From the cell containing the given text, extract its center point as [X, Y] coordinate. 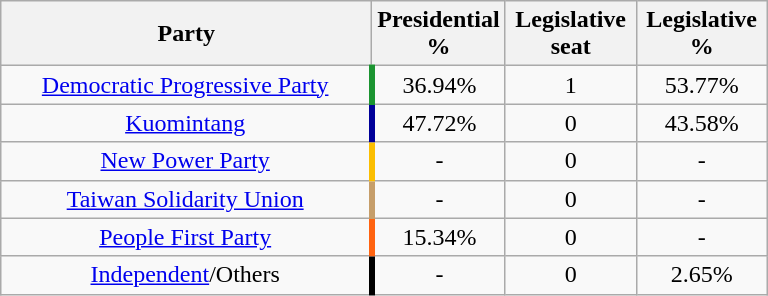
Democratic Progressive Party [186, 85]
1 [570, 85]
2.65% [702, 275]
Presidential % [438, 34]
Taiwan Solidarity Union [186, 199]
43.58% [702, 123]
Legislative % [702, 34]
Party [186, 34]
New Power Party [186, 161]
15.34% [438, 237]
People First Party [186, 237]
Legislative seat [570, 34]
36.94% [438, 85]
47.72% [438, 123]
Kuomintang [186, 123]
Independent/Others [186, 275]
53.77% [702, 85]
